Locate the cell with the specified text and output its (X, Y) center coordinate. 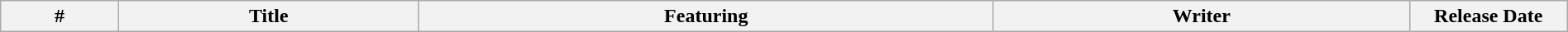
Writer (1201, 16)
Title (268, 16)
Featuring (706, 16)
Release Date (1489, 16)
# (60, 16)
